Return [X, Y] of the center of cell containing provided text 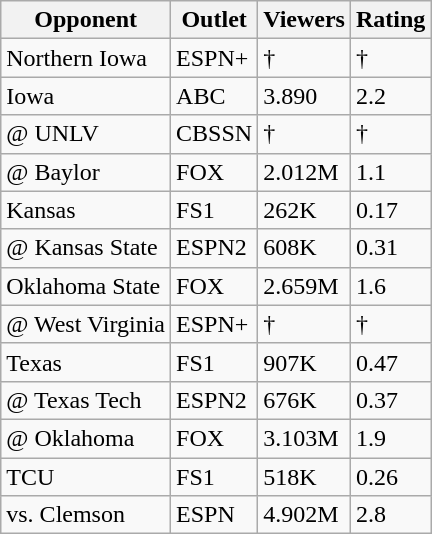
4.902M [304, 515]
Oklahoma State [86, 286]
2.659M [304, 286]
0.26 [390, 477]
Opponent [86, 20]
Rating [390, 20]
@ West Virginia [86, 324]
CBSSN [214, 134]
Northern Iowa [86, 58]
3.103M [304, 438]
TCU [86, 477]
@ Oklahoma [86, 438]
@ Texas Tech [86, 400]
Kansas [86, 210]
@ UNLV [86, 134]
@ Kansas State [86, 248]
Outlet [214, 20]
1.6 [390, 286]
2.2 [390, 96]
Texas [86, 362]
3.890 [304, 96]
ABC [214, 96]
2.012M [304, 172]
Viewers [304, 20]
1.9 [390, 438]
ESPN [214, 515]
1.1 [390, 172]
0.17 [390, 210]
676K [304, 400]
518K [304, 477]
907K [304, 362]
262K [304, 210]
0.37 [390, 400]
2.8 [390, 515]
0.31 [390, 248]
608K [304, 248]
Iowa [86, 96]
vs. Clemson [86, 515]
@ Baylor [86, 172]
0.47 [390, 362]
